Determine the [X, Y] coordinate at the center of the cell enclosing the given text.  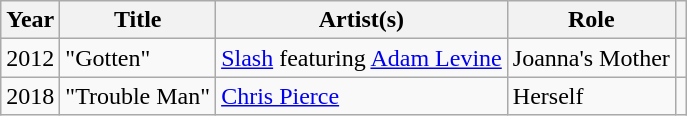
Slash featuring Adam Levine [362, 58]
Year [30, 20]
Artist(s) [362, 20]
"Trouble Man" [138, 96]
Herself [591, 96]
Role [591, 20]
2018 [30, 96]
Chris Pierce [362, 96]
"Gotten" [138, 58]
Title [138, 20]
Joanna's Mother [591, 58]
2012 [30, 58]
